Determine the [x, y] coordinate at the center of the cell enclosing the given text.  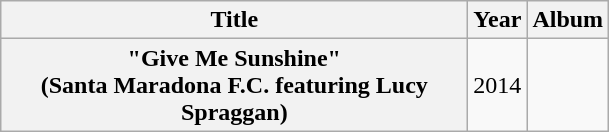
Title [234, 20]
2014 [498, 85]
Year [498, 20]
Album [568, 20]
"Give Me Sunshine"(Santa Maradona F.C. featuring Lucy Spraggan) [234, 85]
